Output the [X, Y] coordinate of the center of the cell containing the given text.  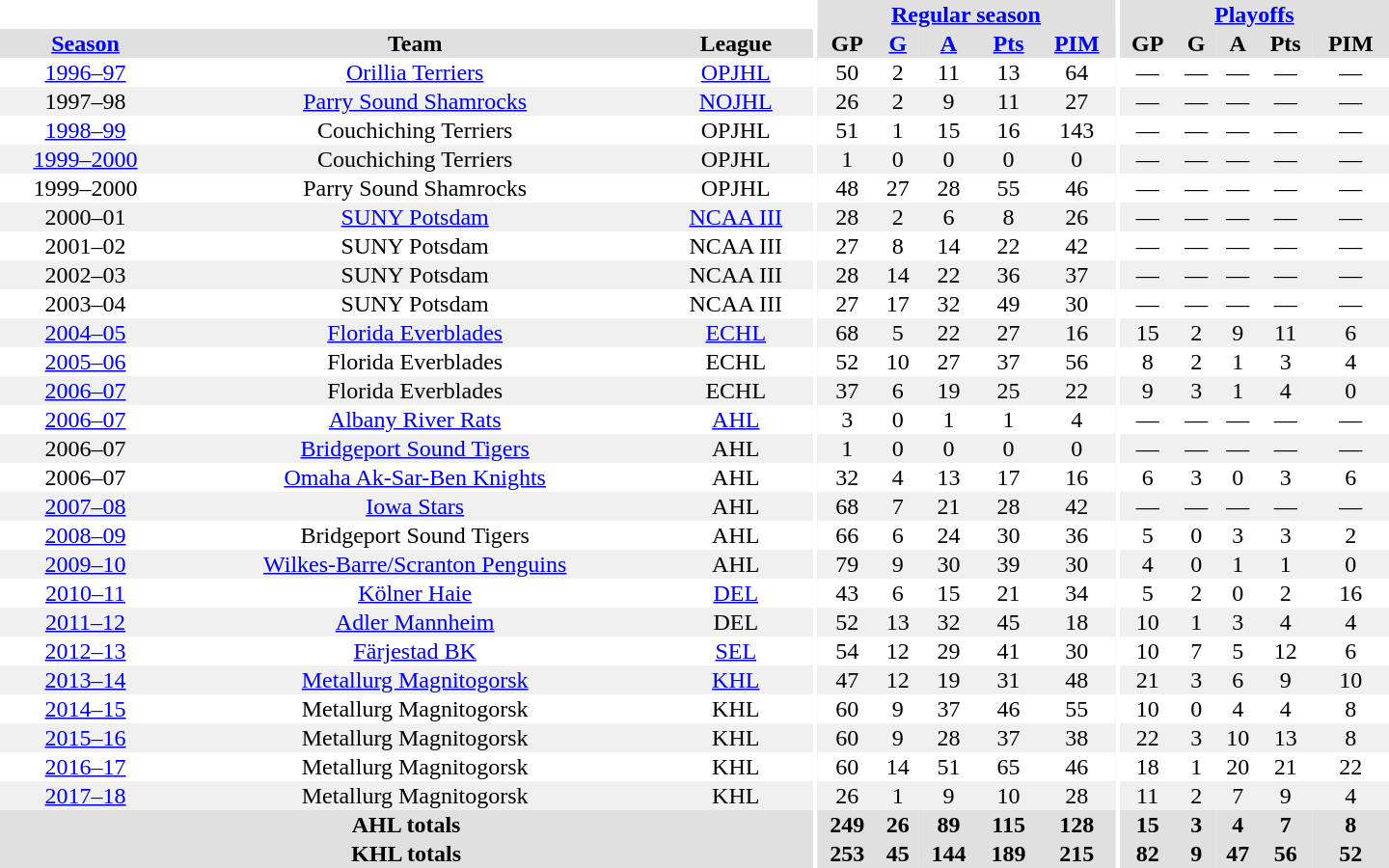
2004–05 [85, 333]
2007–08 [85, 506]
KHL totals [406, 854]
2014–15 [85, 709]
Albany River Rats [415, 420]
189 [1008, 854]
Kölner Haie [415, 593]
2002–03 [85, 275]
66 [847, 535]
25 [1008, 391]
215 [1076, 854]
2005–06 [85, 362]
24 [948, 535]
128 [1076, 825]
43 [847, 593]
115 [1008, 825]
Wilkes-Barre/Scranton Penguins [415, 564]
249 [847, 825]
2017–18 [85, 796]
2013–14 [85, 680]
2000–01 [85, 217]
29 [948, 651]
AHL totals [406, 825]
League [735, 43]
1997–98 [85, 101]
2011–12 [85, 622]
65 [1008, 767]
2010–11 [85, 593]
2009–10 [85, 564]
41 [1008, 651]
31 [1008, 680]
SEL [735, 651]
Playoffs [1254, 14]
2003–04 [85, 304]
253 [847, 854]
NOJHL [735, 101]
89 [948, 825]
2012–13 [85, 651]
Omaha Ak-Sar-Ben Knights [415, 477]
143 [1076, 130]
54 [847, 651]
Team [415, 43]
144 [948, 854]
2015–16 [85, 738]
82 [1148, 854]
64 [1076, 72]
Season [85, 43]
2008–09 [85, 535]
49 [1008, 304]
50 [847, 72]
34 [1076, 593]
79 [847, 564]
1996–97 [85, 72]
1998–99 [85, 130]
2001–02 [85, 246]
Adler Mannheim [415, 622]
Orillia Terriers [415, 72]
20 [1239, 767]
Iowa Stars [415, 506]
38 [1076, 738]
Färjestad BK [415, 651]
Regular season [967, 14]
2016–17 [85, 767]
39 [1008, 564]
